Scan for the cell matching the given text and deliver its (x, y) coordinate at center. 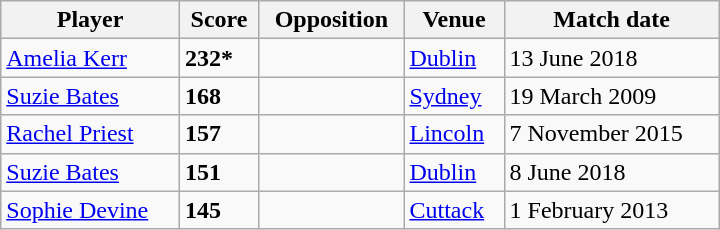
Player (90, 20)
Venue (454, 20)
Opposition (332, 20)
Sydney (454, 96)
Match date (612, 20)
Rachel Priest (90, 134)
Amelia Kerr (90, 58)
7 November 2015 (612, 134)
145 (218, 210)
Sophie Devine (90, 210)
Lincoln (454, 134)
151 (218, 172)
1 February 2013 (612, 210)
13 June 2018 (612, 58)
19 March 2009 (612, 96)
Cuttack (454, 210)
8 June 2018 (612, 172)
168 (218, 96)
157 (218, 134)
Score (218, 20)
232* (218, 58)
